Locate the cell with the specified text and output its [x, y] center coordinate. 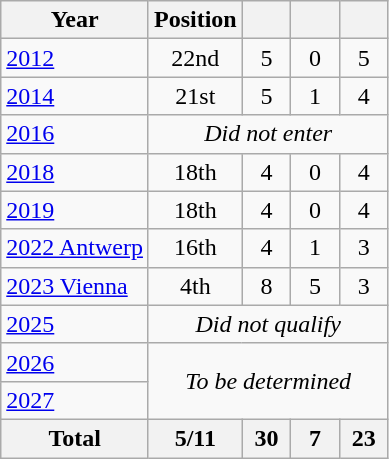
2018 [75, 172]
7 [316, 438]
2019 [75, 210]
2026 [75, 362]
23 [364, 438]
2012 [75, 58]
Did not enter [268, 134]
To be determined [268, 381]
2022 Antwerp [75, 248]
2025 [75, 324]
2023 Vienna [75, 286]
Year [75, 20]
2014 [75, 96]
Did not qualify [268, 324]
22nd [195, 58]
21st [195, 96]
5/11 [195, 438]
2027 [75, 400]
16th [195, 248]
30 [266, 438]
8 [266, 286]
2016 [75, 134]
Total [75, 438]
4th [195, 286]
Position [195, 20]
